Return (X, Y) of the center of cell containing provided text 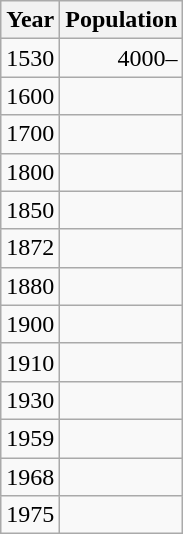
1968 (30, 477)
4000– (122, 58)
1930 (30, 400)
1900 (30, 324)
1700 (30, 134)
1530 (30, 58)
1800 (30, 172)
Year (30, 20)
1850 (30, 210)
1975 (30, 515)
Population (122, 20)
1910 (30, 362)
1880 (30, 286)
1600 (30, 96)
1872 (30, 248)
1959 (30, 438)
